Capture the cell that displays the provided text and extract its (X, Y) central coordinate. 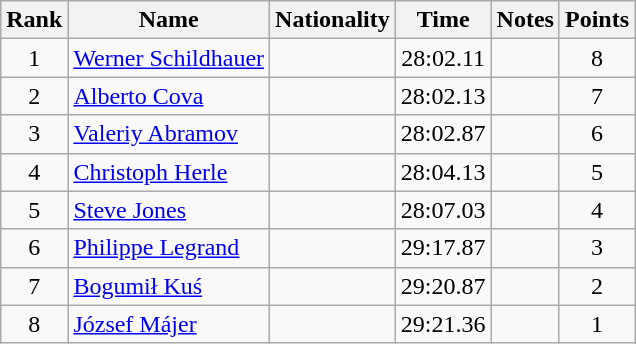
Points (596, 20)
28:02.11 (443, 58)
József Májer (169, 324)
Steve Jones (169, 210)
Philippe Legrand (169, 248)
Time (443, 20)
28:02.13 (443, 96)
Notes (525, 20)
Christoph Herle (169, 172)
29:20.87 (443, 286)
29:17.87 (443, 248)
Valeriy Abramov (169, 134)
Bogumił Kuś (169, 286)
29:21.36 (443, 324)
Rank (34, 20)
28:07.03 (443, 210)
Name (169, 20)
Alberto Cova (169, 96)
Nationality (333, 20)
28:04.13 (443, 172)
28:02.87 (443, 134)
Werner Schildhauer (169, 58)
